Provide the [x, y] coordinate of the cell's center where the given text is located.  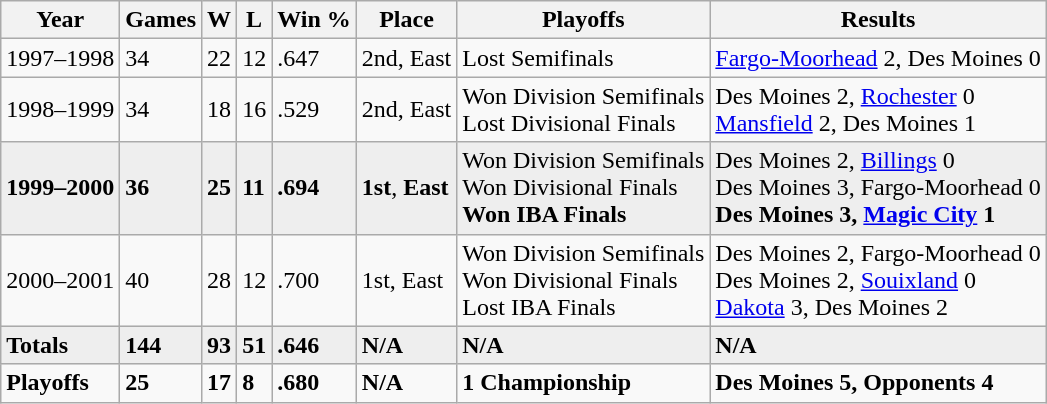
Games [161, 20]
.700 [314, 280]
Des Moines 2, Rochester 0 Mansfield 2, Des Moines 1 [878, 110]
.529 [314, 110]
8 [254, 383]
1998–1999 [60, 110]
1997–1998 [60, 58]
144 [161, 345]
.647 [314, 58]
Des Moines 2, Billings 0 Des Moines 3, Fargo-Moorhead 0 Des Moines 3, Magic City 1 [878, 188]
Totals [60, 345]
1 Championship [584, 383]
11 [254, 188]
Won Division Semifinals Lost Divisional Finals [584, 110]
.694 [314, 188]
1999–2000 [60, 188]
Won Division Semifinals Won Divisional Finals Lost IBA Finals [584, 280]
36 [161, 188]
16 [254, 110]
Place [406, 20]
L [254, 20]
18 [220, 110]
.680 [314, 383]
Lost Semifinals [584, 58]
2000–2001 [60, 280]
Win % [314, 20]
Des Moines 5, Opponents 4 [878, 383]
.646 [314, 345]
Results [878, 20]
W [220, 20]
51 [254, 345]
Des Moines 2, Fargo-Moorhead 0 Des Moines 2, Souixland 0 Dakota 3, Des Moines 2 [878, 280]
Year [60, 20]
93 [220, 345]
40 [161, 280]
Fargo-Moorhead 2, Des Moines 0 [878, 58]
17 [220, 383]
22 [220, 58]
28 [220, 280]
Won Division Semifinals Won Divisional Finals Won IBA Finals [584, 188]
